Output the (X, Y) coordinate of the center of the cell containing the given text.  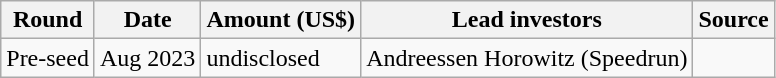
Andreessen Horowitz (Speedrun) (527, 58)
Round (48, 20)
Date (147, 20)
Amount (US$) (281, 20)
Source (734, 20)
Pre-seed (48, 58)
Lead investors (527, 20)
Aug 2023 (147, 58)
undisclosed (281, 58)
